Scan for the cell matching the given text and deliver its (x, y) coordinate at center. 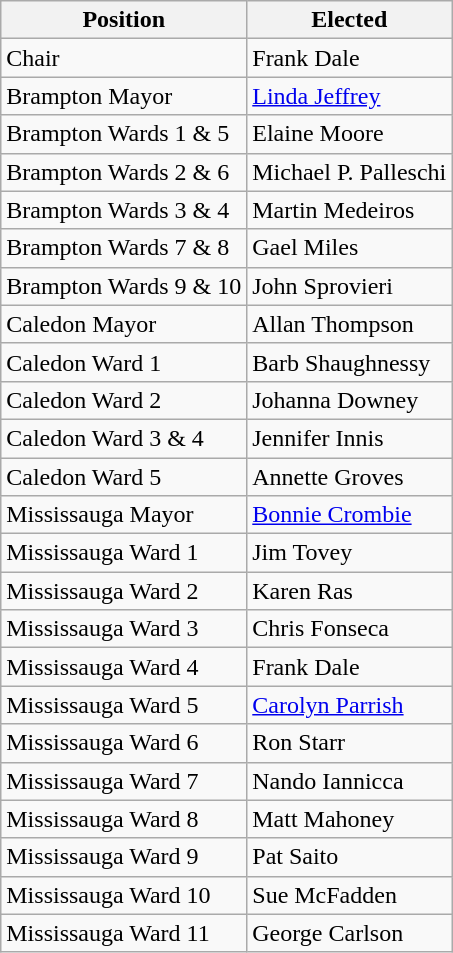
Johanna Downey (350, 400)
Mississauga Mayor (124, 515)
Linda Jeffrey (350, 96)
Mississauga Ward 10 (124, 895)
Pat Saito (350, 857)
Caledon Ward 2 (124, 400)
Jim Tovey (350, 553)
Caledon Ward 3 & 4 (124, 438)
Brampton Wards 7 & 8 (124, 248)
Caledon Mayor (124, 324)
Mississauga Ward 1 (124, 553)
Mississauga Ward 7 (124, 781)
Chris Fonseca (350, 629)
John Sprovieri (350, 286)
Brampton Wards 9 & 10 (124, 286)
Mississauga Ward 11 (124, 933)
Martin Medeiros (350, 210)
Caledon Ward 5 (124, 477)
Karen Ras (350, 591)
Carolyn Parrish (350, 705)
Mississauga Ward 2 (124, 591)
Brampton Mayor (124, 96)
Mississauga Ward 6 (124, 743)
Elaine Moore (350, 134)
Matt Mahoney (350, 819)
Chair (124, 58)
Barb Shaughnessy (350, 362)
Mississauga Ward 3 (124, 629)
George Carlson (350, 933)
Mississauga Ward 4 (124, 667)
Gael Miles (350, 248)
Mississauga Ward 5 (124, 705)
Bonnie Crombie (350, 515)
Ron Starr (350, 743)
Position (124, 20)
Nando Iannicca (350, 781)
Michael P. Palleschi (350, 172)
Allan Thompson (350, 324)
Brampton Wards 1 & 5 (124, 134)
Sue McFadden (350, 895)
Mississauga Ward 9 (124, 857)
Brampton Wards 2 & 6 (124, 172)
Brampton Wards 3 & 4 (124, 210)
Jennifer Innis (350, 438)
Annette Groves (350, 477)
Mississauga Ward 8 (124, 819)
Caledon Ward 1 (124, 362)
Elected (350, 20)
